Scan for the cell matching the given text and deliver its (x, y) coordinate at center. 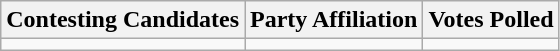
Party Affiliation (334, 20)
Contesting Candidates (123, 20)
Votes Polled (491, 20)
